Capture the cell that displays the provided text and extract its [X, Y] central coordinate. 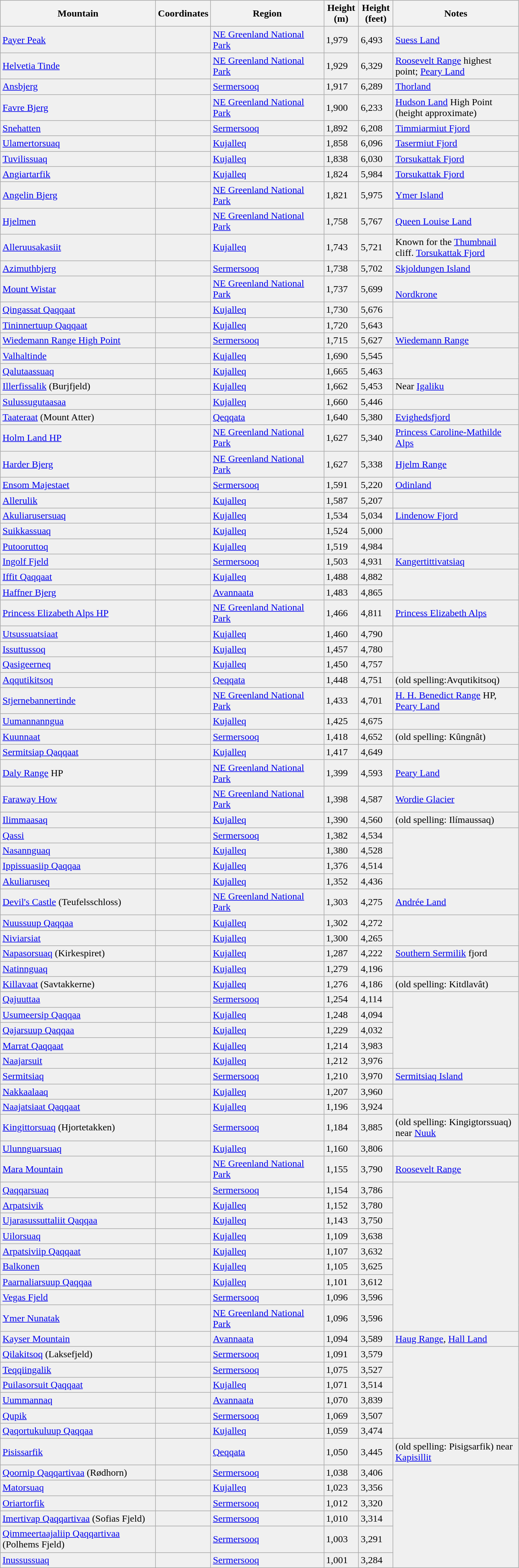
Princess Caroline-Mathilde Alps [456, 438]
Ulunnguarsuaq [78, 1148]
Kangertittivatsiaq [456, 562]
1,660 [341, 402]
3,839 [376, 1400]
1,094 [341, 1339]
1,524 [341, 531]
1,214 [341, 1045]
5,676 [376, 310]
3,612 [376, 1282]
Uilorsuaq [78, 1236]
1,001 [341, 1560]
Ymer Nunatak [78, 1318]
3,976 [376, 1061]
4,514 [376, 866]
1,460 [341, 634]
Oriartorfik [78, 1503]
1,483 [341, 592]
Suess Land [456, 39]
Near Igaliku [456, 386]
(old spelling:Avqutikitsoq) [456, 680]
Qingassat Qaqqaat [78, 310]
Skjoldungen Island [456, 268]
Ulamertorsuaq [78, 143]
5,767 [376, 221]
5,702 [376, 268]
Known for the Thumbnail cliff. Torsukattak Fjord [456, 247]
Uumannanngua [78, 721]
6,493 [376, 39]
1,212 [341, 1061]
Aqqutikitsoq [78, 680]
Mount Wistar [78, 289]
Qasigeerneq [78, 665]
Queen Louise Land [456, 221]
Faraway How [78, 799]
5,338 [376, 464]
6,208 [376, 128]
1,892 [341, 128]
4,222 [376, 953]
5,453 [376, 386]
3,589 [376, 1339]
5,699 [376, 289]
Matorsuaq [78, 1488]
1,690 [341, 356]
Coordinates [183, 14]
Mountain [78, 14]
1,059 [341, 1431]
1,720 [341, 325]
Princess Elizabeth Alps [456, 613]
Uummannaq [78, 1400]
Tuvilissuaq [78, 159]
4,757 [376, 665]
1,519 [341, 546]
1,160 [341, 1148]
1,737 [341, 289]
5,463 [376, 371]
Sermitsiaq Island [456, 1076]
1,229 [341, 1030]
1,838 [341, 159]
1,152 [341, 1205]
Imertivap Qaqqartivaa (Sofias Fjeld) [78, 1518]
3,780 [376, 1205]
1,075 [341, 1370]
1,303 [341, 902]
3,406 [376, 1472]
Height (feet) [376, 14]
4,931 [376, 562]
4,790 [376, 634]
Inussussuaq [78, 1560]
5,446 [376, 402]
1,012 [341, 1503]
4,560 [376, 820]
4,275 [376, 902]
4,652 [376, 737]
1,425 [341, 721]
3,579 [376, 1354]
Qajarsuup Qaqqaa [78, 1030]
1,376 [341, 866]
1,050 [341, 1452]
4,186 [376, 984]
1,730 [341, 310]
Qaqqarsuaq [78, 1190]
1,743 [341, 247]
3,806 [376, 1148]
1,254 [341, 999]
6,096 [376, 143]
5,034 [376, 515]
Kayser Mountain [78, 1339]
Alleruusakasiit [78, 247]
Qassi [78, 835]
1,380 [341, 851]
6,329 [376, 66]
Ippissuasiip Qaqqaa [78, 866]
Hjelmen [78, 221]
Mara Mountain [78, 1169]
Putooruttoq [78, 546]
Haffner Bjerg [78, 592]
5,220 [376, 485]
Sermitsiaq [78, 1076]
Wiedemann Range [456, 341]
4,094 [376, 1015]
5,975 [376, 195]
1,069 [341, 1416]
Arpatsivik [78, 1205]
1,917 [341, 87]
Hudson Land High Point(height approximate) [456, 107]
4,649 [376, 752]
Odinland [456, 485]
Nuussuup Qaqqaa [78, 923]
1,210 [341, 1076]
1,488 [341, 577]
4,272 [376, 923]
6,233 [376, 107]
1,587 [341, 500]
3,638 [376, 1236]
1,352 [341, 881]
4,701 [376, 700]
Devil's Castle (Teufelsschloss) [78, 902]
1,417 [341, 752]
1,448 [341, 680]
Ymer Island [456, 195]
Payer Peak [78, 39]
5,545 [376, 356]
1,248 [341, 1015]
(old spelling: Kûngnât) [456, 737]
Region [267, 14]
1,207 [341, 1092]
Princess Elizabeth Alps HP [78, 613]
1,665 [341, 371]
Natinnguaq [78, 969]
3,885 [376, 1128]
Roosevelt Range [456, 1169]
1,010 [341, 1518]
Qilakitsoq (Laksefjeld) [78, 1354]
Peary Land [456, 773]
1,591 [341, 485]
1,758 [341, 221]
3,474 [376, 1431]
1,900 [341, 107]
1,640 [341, 417]
1,715 [341, 341]
Qimmeertaajaliip Qaqqartivaa (Polhems Fjeld) [78, 1539]
3,924 [376, 1107]
1,824 [341, 174]
3,284 [376, 1560]
Ujarasussuttaliit Qaqqaa [78, 1221]
Azimuthbjerg [78, 268]
Qaqortukuluup Qaqqaa [78, 1431]
1,154 [341, 1190]
Utsussuatsiaat [78, 634]
Wordie Glacier [456, 799]
Ingolf Fjeld [78, 562]
1,276 [341, 984]
Nasannguaq [78, 851]
Ilimmaasaq [78, 820]
3,527 [376, 1370]
Taateraat (Mount Atter) [78, 417]
Akuliaruseq [78, 881]
Southern Sermilik fjord [456, 953]
3,960 [376, 1092]
Angelin Bjerg [78, 195]
Marrat Qaqqaat [78, 1045]
1,929 [341, 66]
Snehatten [78, 128]
Issuttussoq [78, 649]
1,821 [341, 195]
Arpatsiviip Qaqqaat [78, 1251]
5,643 [376, 325]
4,436 [376, 881]
Ansbjerg [78, 87]
4,811 [376, 613]
Akuliarusersuaq [78, 515]
4,882 [376, 577]
Qupik [78, 1416]
Niviarsiat [78, 938]
1,382 [341, 835]
Sermitsiap Qaqqaat [78, 752]
Killavaat (Savtakkerne) [78, 984]
Qajuuttaa [78, 999]
1,109 [341, 1236]
Kuunnaat [78, 737]
1,279 [341, 969]
1,091 [341, 1354]
4,984 [376, 546]
1,302 [341, 923]
1,101 [341, 1282]
Naajatsiaat Qaqqaat [78, 1107]
1,398 [341, 799]
(old spelling: Kitdlavât) [456, 984]
(old spelling: Pisigsarfik) near Kapisillit [456, 1452]
4,593 [376, 773]
3,507 [376, 1416]
4,265 [376, 938]
3,514 [376, 1385]
Naajarsuit [78, 1061]
Andrée Land [456, 902]
1,196 [341, 1107]
Helvetia Tinde [78, 66]
Lindenow Fjord [456, 515]
Qoornip Qaqqartivaa (Rødhorn) [78, 1472]
1,184 [341, 1128]
Thorland [456, 87]
Paarnaliarsuup Qaqqaa [78, 1282]
Tininnertuup Qaqqaat [78, 325]
1,107 [341, 1251]
4,534 [376, 835]
1,399 [341, 773]
H. H. Benedict Range HP, Peary Land [456, 700]
Height (m) [341, 14]
1,105 [341, 1267]
5,000 [376, 531]
Iffit Qaqqaat [78, 577]
1,287 [341, 953]
Allerulik [78, 500]
Illerfissalik (Burjfjeld) [78, 386]
1,300 [341, 938]
Napasorsuaq (Kirkespiret) [78, 953]
Valhaltinde [78, 356]
3,291 [376, 1539]
1,662 [341, 386]
Timmiarmiut Fjord [456, 128]
Pisissarfik [78, 1452]
5,340 [376, 438]
1,155 [341, 1169]
Harder Bjerg [78, 464]
Roosevelt Range highest point; Peary Land [456, 66]
Wiedemann Range High Point [78, 341]
Qalutaassuaq [78, 371]
Stjernebannertinde [78, 700]
1,003 [341, 1539]
5,627 [376, 341]
Tasermiut Fjord [456, 143]
1,450 [341, 665]
Balkonen [78, 1267]
3,790 [376, 1169]
Favre Bjerg [78, 107]
Angiartarfik [78, 174]
3,314 [376, 1518]
1,534 [341, 515]
4,675 [376, 721]
4,032 [376, 1030]
1,071 [341, 1385]
4,751 [376, 680]
1,070 [341, 1400]
1,433 [341, 700]
3,786 [376, 1190]
3,750 [376, 1221]
1,466 [341, 613]
1,457 [341, 649]
5,721 [376, 247]
4,587 [376, 799]
Ensom Majestaet [78, 485]
1,390 [341, 820]
4,196 [376, 969]
3,983 [376, 1045]
1,738 [341, 268]
3,356 [376, 1488]
1,418 [341, 737]
5,380 [376, 417]
Nordkrone [456, 289]
1,023 [341, 1488]
4,865 [376, 592]
Daly Range HP [78, 773]
4,114 [376, 999]
1,143 [341, 1221]
(old spelling: Ilímaussaq) [456, 820]
Sulussugutaasaa [78, 402]
Nakkaalaaq [78, 1092]
3,445 [376, 1452]
Holm Land HP [78, 438]
4,528 [376, 851]
Vegas Fjeld [78, 1297]
Notes [456, 14]
Haug Range, Hall Land [456, 1339]
Kingittorsuaq (Hjortetakken) [78, 1128]
3,970 [376, 1076]
Teqqiingalik [78, 1370]
1,038 [341, 1472]
Usumeersip Qaqqaa [78, 1015]
6,030 [376, 159]
3,320 [376, 1503]
4,780 [376, 649]
(old spelling: Kingigtorssuaq) near Nuuk [456, 1128]
3,625 [376, 1267]
1,858 [341, 143]
5,984 [376, 174]
5,207 [376, 500]
Hjelm Range [456, 464]
6,289 [376, 87]
1,503 [341, 562]
1,979 [341, 39]
Evighedsfjord [456, 417]
3,632 [376, 1251]
Suikkassuaq [78, 531]
Puilasorsuit Qaqqaat [78, 1385]
